Provide the (X, Y) coordinate of the cell's center where the given text is located.  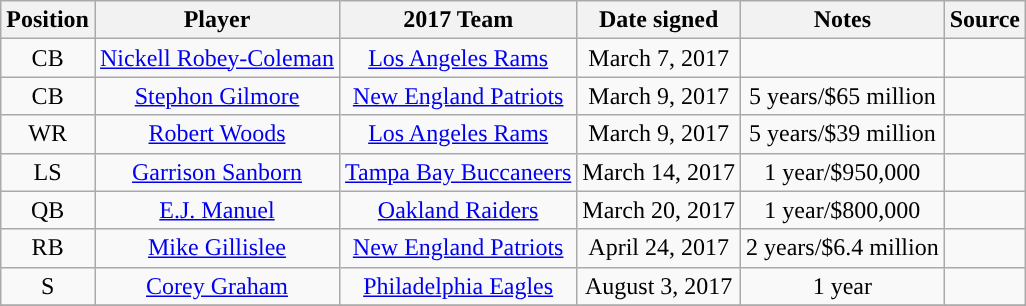
2017 Team (458, 20)
5 years/$65 million (843, 96)
Tampa Bay Buccaneers (458, 172)
S (48, 286)
Nickell Robey-Coleman (216, 58)
WR (48, 134)
Stephon Gilmore (216, 96)
April 24, 2017 (659, 248)
Oakland Raiders (458, 210)
March 20, 2017 (659, 210)
March 14, 2017 (659, 172)
1 year (843, 286)
2 years/$6.4 million (843, 248)
Player (216, 20)
E.J. Manuel (216, 210)
LS (48, 172)
Robert Woods (216, 134)
1 year/$950,000 (843, 172)
5 years/$39 million (843, 134)
August 3, 2017 (659, 286)
Garrison Sanborn (216, 172)
Source (984, 20)
QB (48, 210)
RB (48, 248)
1 year/$800,000 (843, 210)
March 7, 2017 (659, 58)
Position (48, 20)
Philadelphia Eagles (458, 286)
Corey Graham (216, 286)
Date signed (659, 20)
Notes (843, 20)
Mike Gillislee (216, 248)
